Determine the (X, Y) coordinate at the center of the cell enclosing the given text.  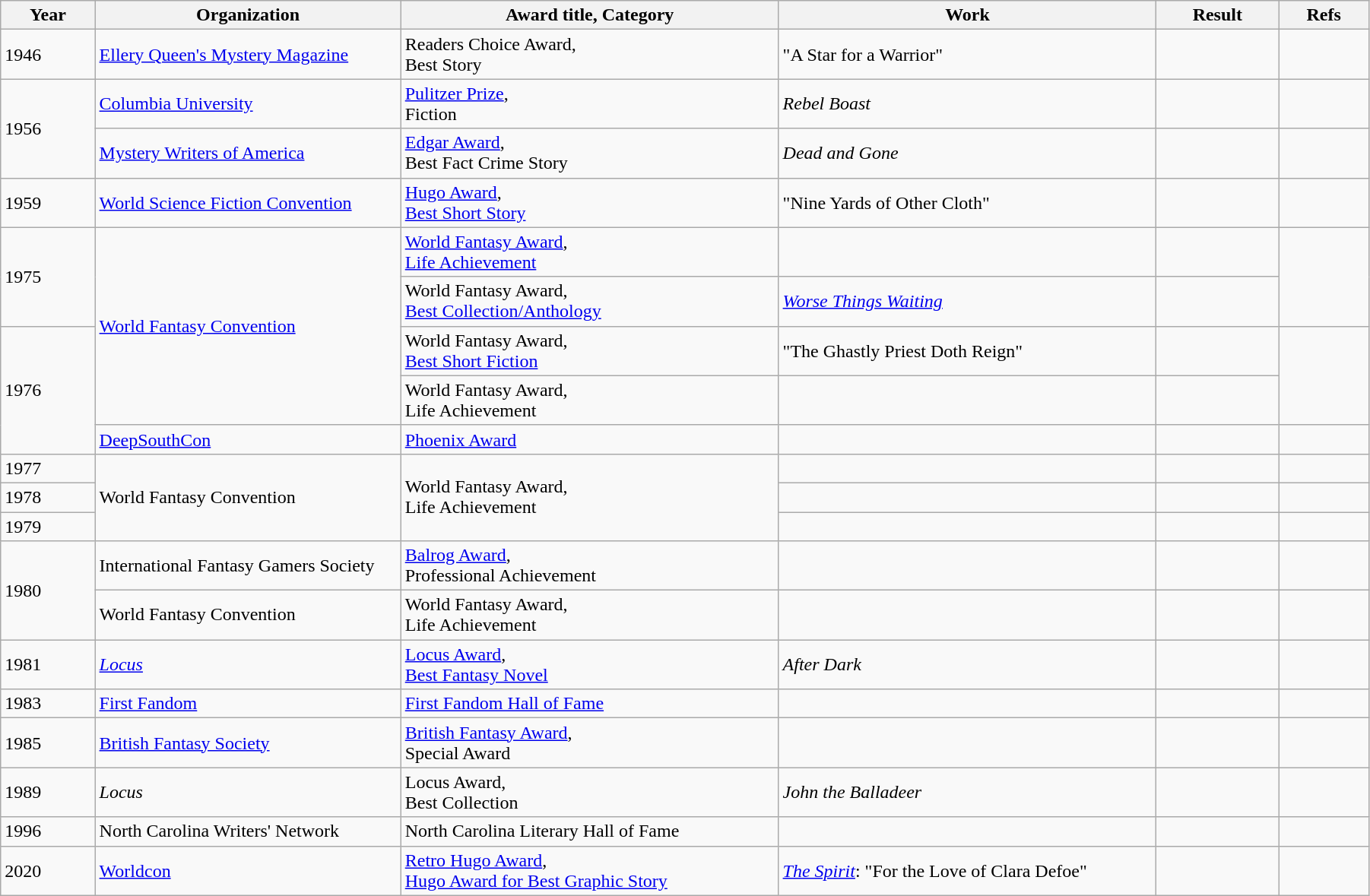
Award title, Category (590, 15)
Result (1218, 15)
World Fantasy Award,Best Collection/Anthology (590, 301)
1981 (48, 664)
2020 (48, 871)
1978 (48, 497)
The Spirit: "For the Love of Clara Defoe" (967, 871)
Year (48, 15)
British Fantasy Award,Special Award (590, 743)
Rebel Boast (967, 103)
"A Star for a Warrior" (967, 55)
1996 (48, 831)
Hugo Award,Best Short Story (590, 202)
Ellery Queen's Mystery Magazine (248, 55)
1979 (48, 527)
DeepSouthCon (248, 439)
"Nine Yards of Other Cloth" (967, 202)
World Science Fiction Convention (248, 202)
1975 (48, 277)
First Fandom (248, 704)
First Fandom Hall of Fame (590, 704)
Edgar Award,Best Fact Crime Story (590, 154)
John the Balladeer (967, 792)
1977 (48, 468)
1989 (48, 792)
Organization (248, 15)
Work (967, 15)
Refs (1324, 15)
Locus Award,Best Collection (590, 792)
Phoenix Award (590, 439)
World Fantasy Award,Best Short Fiction (590, 351)
Dead and Gone (967, 154)
Locus Award,Best Fantasy Novel (590, 664)
1983 (48, 704)
British Fantasy Society (248, 743)
Worse Things Waiting (967, 301)
1980 (48, 590)
1985 (48, 743)
After Dark (967, 664)
North Carolina Literary Hall of Fame (590, 831)
Pulitzer Prize,Fiction (590, 103)
Mystery Writers of America (248, 154)
Worldcon (248, 871)
Readers Choice Award,Best Story (590, 55)
1959 (48, 202)
"The Ghastly Priest Doth Reign" (967, 351)
North Carolina Writers' Network (248, 831)
1976 (48, 390)
1946 (48, 55)
Columbia University (248, 103)
Balrog Award,Professional Achievement (590, 565)
Retro Hugo Award,Hugo Award for Best Graphic Story (590, 871)
International Fantasy Gamers Society (248, 565)
1956 (48, 128)
